Return [X, Y] of the center of cell containing provided text 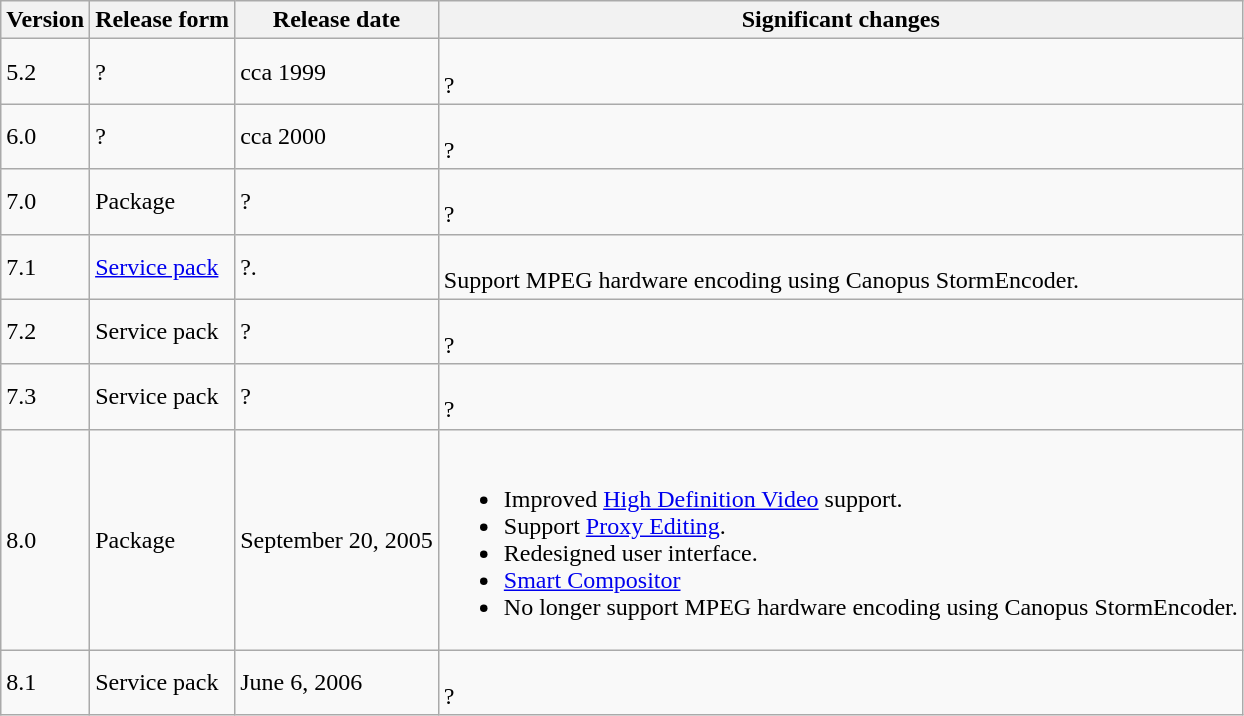
7.1 [46, 266]
7.2 [46, 332]
cca 1999 [337, 72]
September 20, 2005 [337, 540]
Significant changes [840, 20]
7.0 [46, 202]
8.0 [46, 540]
Support MPEG hardware encoding using Canopus StormEncoder. [840, 266]
Release form [162, 20]
Version [46, 20]
7.3 [46, 396]
6.0 [46, 136]
June 6, 2006 [337, 682]
5.2 [46, 72]
8.1 [46, 682]
cca 2000 [337, 136]
?. [337, 266]
Release date [337, 20]
